Identify which cell holds the provided text, then report its [X, Y] central coordinate. 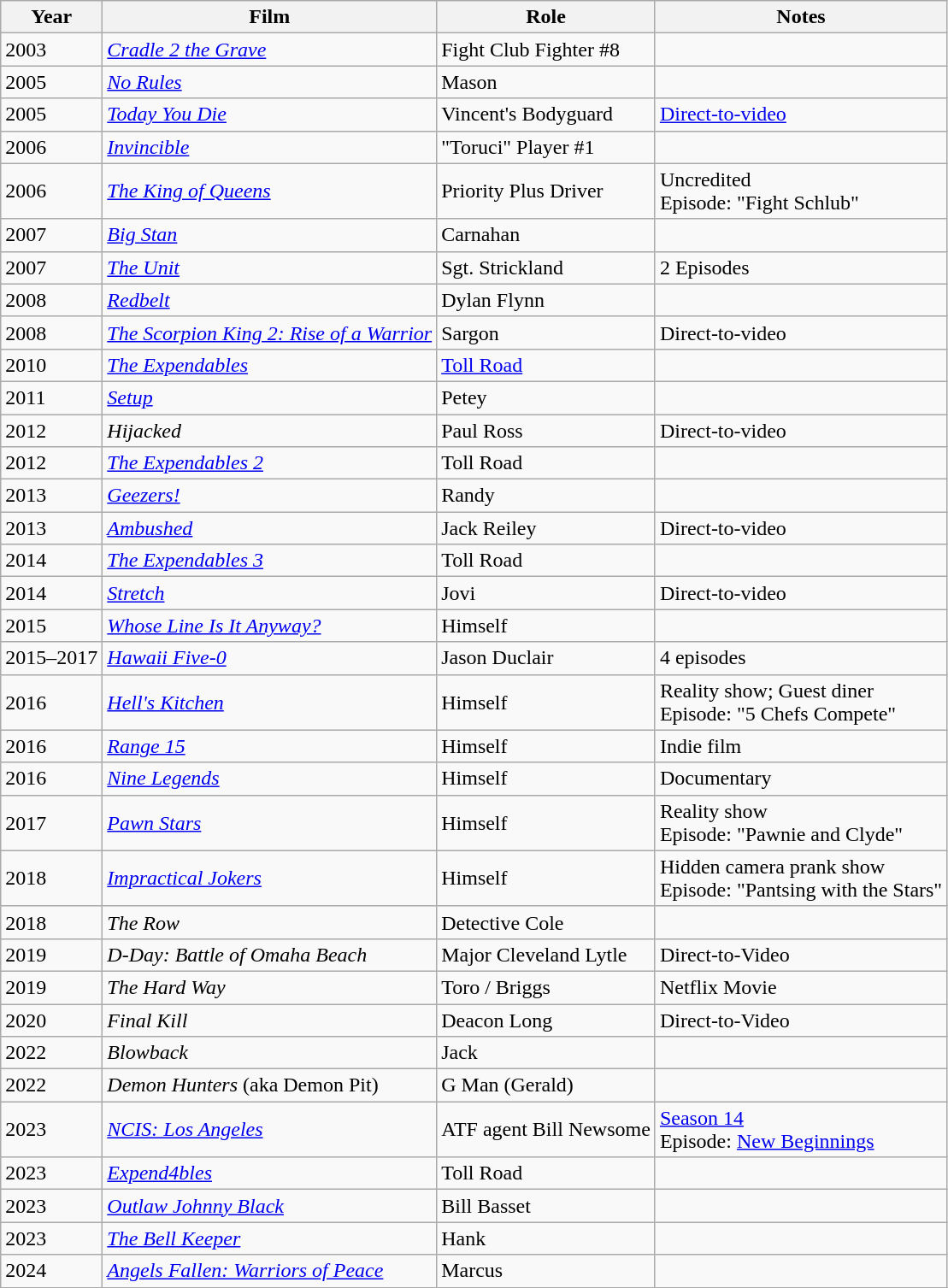
"Toruci" Player #1 [546, 147]
Marcus [546, 1271]
Year [51, 17]
Setup [270, 397]
Bill Basset [546, 1206]
Fight Club Fighter #8 [546, 50]
2011 [51, 397]
G Man (Gerald) [546, 1085]
Jack [546, 1053]
Range 15 [270, 746]
ATF agent Bill Newsome [546, 1130]
Final Kill [270, 1020]
Invincible [270, 147]
The Expendables 3 [270, 561]
Blowback [270, 1053]
The Expendables [270, 365]
4 episodes [800, 658]
Detective Cole [546, 922]
2020 [51, 1020]
The Expendables 2 [270, 463]
The Bell Keeper [270, 1238]
Petey [546, 397]
Ambushed [270, 528]
Stretch [270, 593]
Randy [546, 496]
Dylan Flynn [546, 300]
UncreditedEpisode: "Fight Schlub" [800, 191]
2024 [51, 1271]
Jack Reiley [546, 528]
NCIS: Los Angeles [270, 1130]
No Rules [270, 82]
Film [270, 17]
Deacon Long [546, 1020]
Hell's Kitchen [270, 703]
Reality showEpisode: "Pawnie and Clyde" [800, 822]
Indie film [800, 746]
2017 [51, 822]
2003 [51, 50]
Today You Die [270, 115]
Sgt. Strickland [546, 268]
The Scorpion King 2: Rise of a Warrior [270, 332]
Hijacked [270, 430]
D-Day: Battle of Omaha Beach [270, 955]
Outlaw Johnny Black [270, 1206]
Hidden camera prank showEpisode: "Pantsing with the Stars" [800, 879]
Demon Hunters (aka Demon Pit) [270, 1085]
Hank [546, 1238]
2 Episodes [800, 268]
Vincent's Bodyguard [546, 115]
Carnahan [546, 235]
Whose Line Is It Anyway? [270, 626]
Notes [800, 17]
Documentary [800, 779]
Jason Duclair [546, 658]
Season 14Episode: New Beginnings [800, 1130]
The Unit [270, 268]
2015–2017 [51, 658]
Cradle 2 the Grave [270, 50]
2010 [51, 365]
The King of Queens [270, 191]
2015 [51, 626]
Pawn Stars [270, 822]
The Hard Way [270, 987]
Impractical Jokers [270, 879]
Priority Plus Driver [546, 191]
Sargon [546, 332]
Angels Fallen: Warriors of Peace [270, 1271]
Mason [546, 82]
Major Cleveland Lytle [546, 955]
Redbelt [270, 300]
Expend4bles [270, 1173]
Jovi [546, 593]
Hawaii Five-0 [270, 658]
Nine Legends [270, 779]
The Row [270, 922]
Toro / Briggs [546, 987]
Geezers! [270, 496]
Role [546, 17]
Netflix Movie [800, 987]
Big Stan [270, 235]
Reality show; Guest dinerEpisode: "5 Chefs Compete" [800, 703]
Paul Ross [546, 430]
